Find where the given text appears and provide that cell's center as [x, y] coordinate. 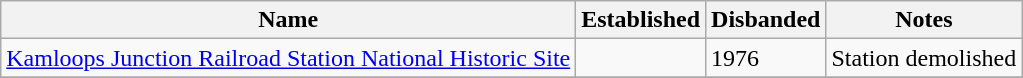
Disbanded [766, 20]
Notes [924, 20]
Established [641, 20]
Kamloops Junction Railroad Station National Historic Site [288, 58]
1976 [766, 58]
Station demolished [924, 58]
Name [288, 20]
